Determine the [x, y] coordinate at the center of the cell enclosing the given text.  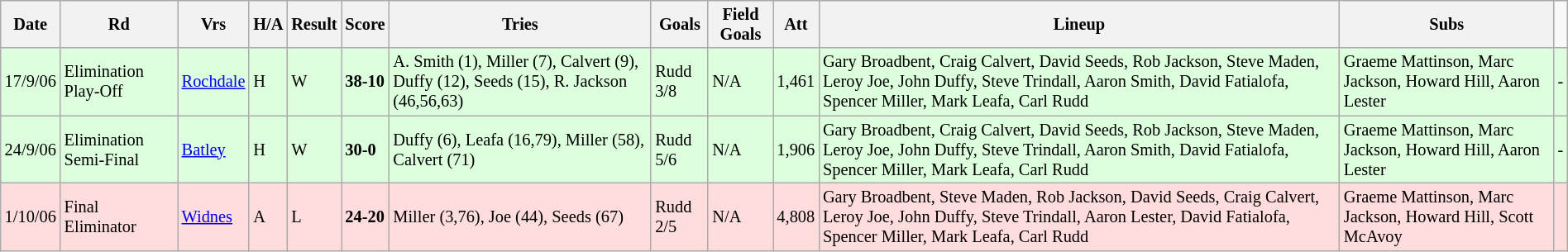
Rudd 5/6 [680, 150]
Vrs [213, 24]
24-20 [365, 216]
L [314, 216]
Rd [119, 24]
Date [31, 24]
A. Smith (1), Miller (7), Calvert (9), Duffy (12), Seeds (15), R. Jackson (46,56,63) [519, 82]
Field Goals [740, 24]
Elimination Semi-Final [119, 150]
Final Eliminator [119, 216]
17/9/06 [31, 82]
1,906 [796, 150]
4,808 [796, 216]
Att [796, 24]
Lineup [1079, 24]
Duffy (6), Leafa (16,79), Miller (58), Calvert (71) [519, 150]
Subs [1447, 24]
Graeme Mattinson, Marc Jackson, Howard Hill, Scott McAvoy [1447, 216]
H/A [268, 24]
Rudd 2/5 [680, 216]
Elimination Play-Off [119, 82]
Batley [213, 150]
Rudd 3/8 [680, 82]
24/9/06 [31, 150]
Rochdale [213, 82]
38-10 [365, 82]
Widnes [213, 216]
A [268, 216]
Result [314, 24]
1,461 [796, 82]
30-0 [365, 150]
Goals [680, 24]
1/10/06 [31, 216]
Score [365, 24]
Tries [519, 24]
Miller (3,76), Joe (44), Seeds (67) [519, 216]
